Output the [x, y] coordinate of the center of the cell containing the given text.  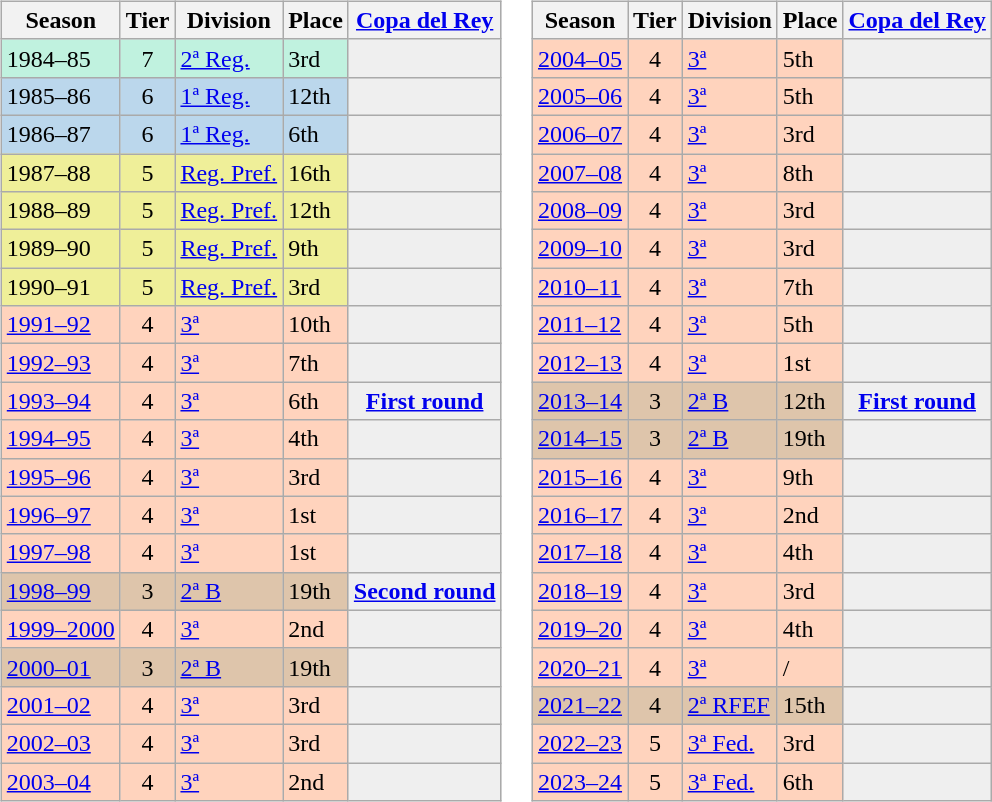
2ª Reg. [229, 58]
2019–20 [580, 629]
1993–94 [60, 401]
1987–88 [60, 173]
2ª RFEF [730, 705]
1995–96 [60, 477]
2003–04 [60, 781]
1986–87 [60, 134]
2017–18 [580, 553]
2006–07 [580, 134]
2021–22 [580, 705]
1985–86 [60, 96]
2010–11 [580, 287]
2000–01 [60, 667]
1996–97 [60, 515]
2002–03 [60, 743]
2011–12 [580, 325]
2018–19 [580, 591]
2014–15 [580, 439]
8th [810, 173]
1988–89 [60, 211]
2001–02 [60, 705]
2016–17 [580, 515]
1991–92 [60, 325]
2008–09 [580, 211]
16th [316, 173]
2012–13 [580, 363]
2015–16 [580, 477]
1992–93 [60, 363]
7 [148, 58]
2022–23 [580, 743]
2013–14 [580, 401]
1990–91 [60, 287]
2009–10 [580, 249]
1984–85 [60, 58]
2020–21 [580, 667]
2004–05 [580, 58]
1989–90 [60, 249]
15th [810, 705]
2005–06 [580, 96]
2007–08 [580, 173]
/ [810, 667]
10th [316, 325]
1998–99 [60, 591]
Second round [424, 591]
2023–24 [580, 781]
1997–98 [60, 553]
1994–95 [60, 439]
1999–2000 [60, 629]
